Locate the cell with the specified text and output its (X, Y) center coordinate. 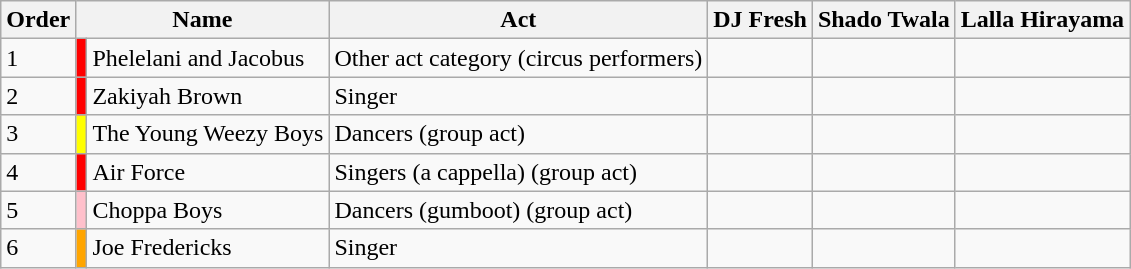
Dancers (gumboot) (group act) (518, 210)
Phelelani and Jacobus (208, 58)
Zakiyah Brown (208, 96)
Singers (a cappella) (group act) (518, 172)
DJ Fresh (760, 20)
Joe Fredericks (208, 248)
Choppa Boys (208, 210)
Air Force (208, 172)
Lalla Hirayama (1042, 20)
2 (38, 96)
Name (202, 20)
Other act category (circus performers) (518, 58)
The Young Weezy Boys (208, 134)
4 (38, 172)
Act (518, 20)
Order (38, 20)
Shado Twala (884, 20)
6 (38, 248)
5 (38, 210)
3 (38, 134)
Dancers (group act) (518, 134)
1 (38, 58)
